Find where the given text appears and provide that cell's center as (X, Y) coordinate. 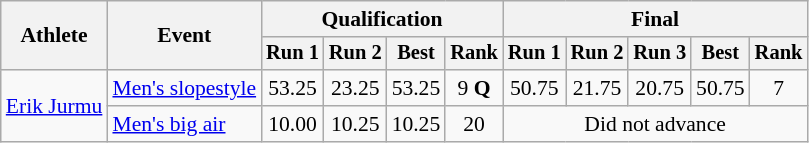
Did not advance (655, 124)
Run 3 (660, 54)
23.25 (356, 88)
9 Q (474, 88)
Erik Jurmu (54, 106)
21.75 (598, 88)
Event (184, 36)
Men's big air (184, 124)
10.00 (292, 124)
Men's slopestyle (184, 88)
7 (779, 88)
Athlete (54, 36)
20.75 (660, 88)
Final (655, 19)
20 (474, 124)
Qualification (382, 19)
